Scan for the cell matching the given text and deliver its [X, Y] coordinate at center. 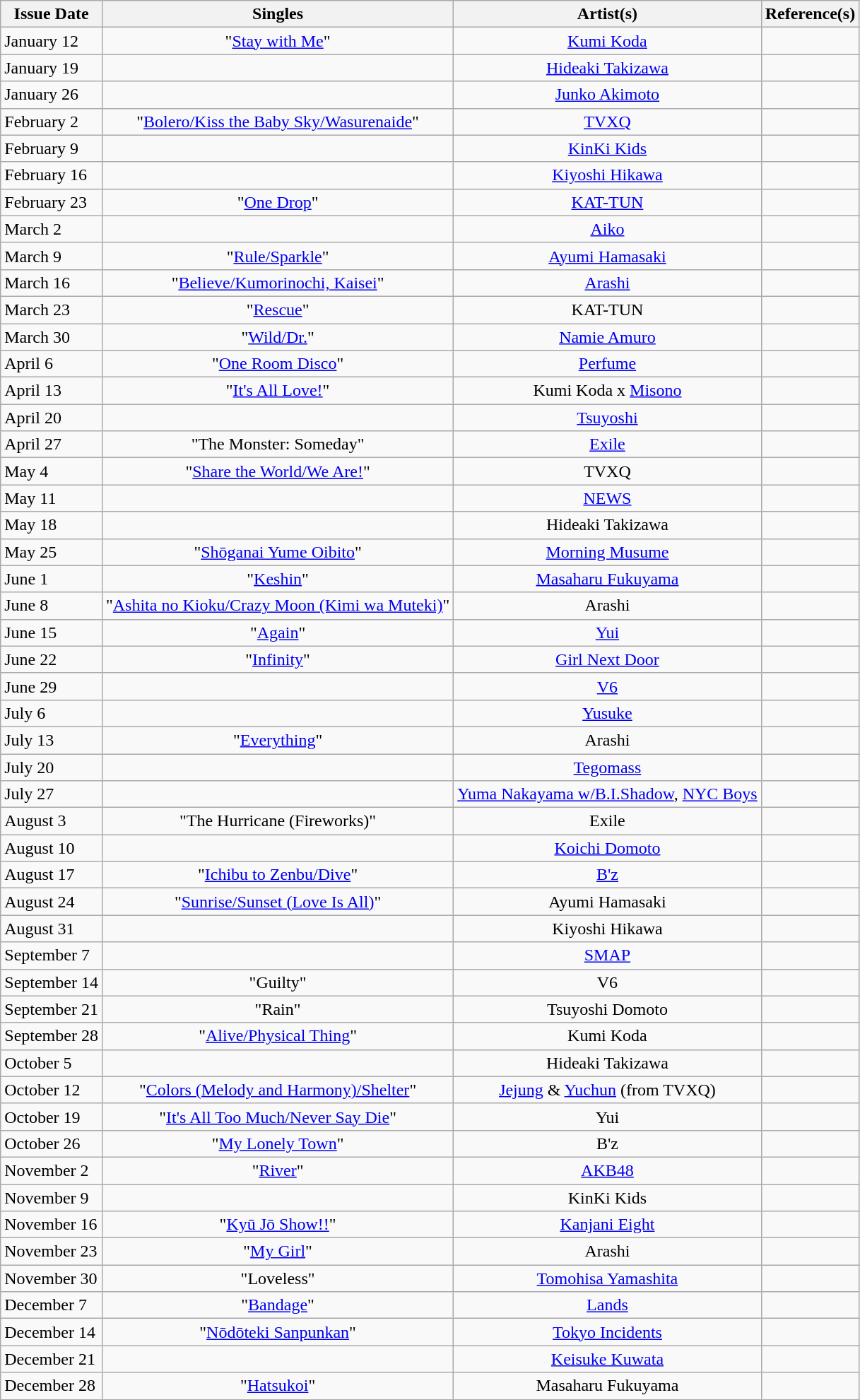
"Ichibu to Zenbu/Dive" [277, 875]
"Infinity" [277, 659]
May 11 [52, 498]
Namie Amuro [608, 337]
October 5 [52, 1063]
April 6 [52, 364]
Lands [608, 1305]
"Keshin" [277, 579]
April 27 [52, 445]
Tokyo Incidents [608, 1332]
"Rain" [277, 1009]
December 21 [52, 1359]
Kumi Koda x Misono [608, 391]
August 17 [52, 875]
"Rescue" [277, 310]
March 30 [52, 337]
Tsuyoshi Domoto [608, 1009]
Tomohisa Yamashita [608, 1278]
February 23 [52, 202]
August 3 [52, 821]
"Shōganai Yume Oibito" [277, 552]
AKB48 [608, 1170]
September 7 [52, 955]
June 8 [52, 606]
"Kyū Jō Show!!" [277, 1225]
Yuma Nakayama w/B.I.Shadow, NYC Boys [608, 794]
October 19 [52, 1117]
Singles [277, 14]
January 26 [52, 95]
January 12 [52, 41]
November 9 [52, 1198]
Junko Akimoto [608, 95]
July 13 [52, 740]
March 2 [52, 229]
Kanjani Eight [608, 1225]
May 25 [52, 552]
"One Drop" [277, 202]
"One Room Disco" [277, 364]
October 12 [52, 1090]
Reference(s) [810, 14]
NEWS [608, 498]
Tegomass [608, 767]
"Loveless" [277, 1278]
"Ashita no Kioku/Crazy Moon (Kimi wa Muteki)" [277, 606]
February 2 [52, 122]
August 31 [52, 929]
November 16 [52, 1225]
November 2 [52, 1170]
"Rule/Sparkle" [277, 256]
December 28 [52, 1386]
"Believe/Kumorinochi, Kaisei" [277, 283]
"Again" [277, 633]
Issue Date [52, 14]
June 22 [52, 659]
January 19 [52, 68]
March 23 [52, 310]
June 15 [52, 633]
November 23 [52, 1252]
August 10 [52, 848]
December 7 [52, 1305]
"Everything" [277, 740]
July 20 [52, 767]
March 16 [52, 283]
October 26 [52, 1143]
Aiko [608, 229]
May 4 [52, 471]
"River" [277, 1170]
April 20 [52, 418]
"The Monster: Someday" [277, 445]
"Wild/Dr." [277, 337]
"Hatsukoi" [277, 1386]
June 29 [52, 686]
Tsuyoshi [608, 418]
Morning Musume [608, 552]
September 14 [52, 982]
July 27 [52, 794]
Artist(s) [608, 14]
SMAP [608, 955]
April 13 [52, 391]
"Nōdōteki Sanpunkan" [277, 1332]
Yusuke [608, 713]
Keisuke Kuwata [608, 1359]
November 30 [52, 1278]
"The Hurricane (Fireworks)" [277, 821]
March 9 [52, 256]
"It's All Too Much/Never Say Die" [277, 1117]
August 24 [52, 902]
Girl Next Door [608, 659]
September 28 [52, 1036]
December 14 [52, 1332]
May 18 [52, 525]
February 9 [52, 148]
"Alive/Physical Thing" [277, 1036]
"Bolero/Kiss the Baby Sky/Wasurenaide" [277, 122]
Perfume [608, 364]
"Colors (Melody and Harmony)/Shelter" [277, 1090]
"Stay with Me" [277, 41]
"Share the World/We Are!" [277, 471]
September 21 [52, 1009]
July 6 [52, 713]
Jejung & Yuchun (from TVXQ) [608, 1090]
February 16 [52, 175]
"My Lonely Town" [277, 1143]
"Guilty" [277, 982]
"Bandage" [277, 1305]
"Sunrise/Sunset (Love Is All)" [277, 902]
Koichi Domoto [608, 848]
"My Girl" [277, 1252]
"It's All Love!" [277, 391]
June 1 [52, 579]
